For the text-containing cell, return its midpoint in [X, Y] coordinate format. 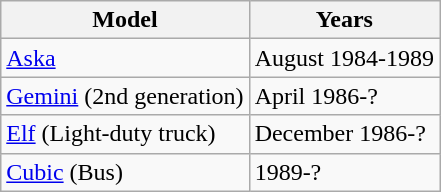
Cubic (Bus) [125, 172]
April 1986-? [344, 96]
Gemini (2nd generation) [125, 96]
1989-? [344, 172]
Elf (Light-duty truck) [125, 134]
Model [125, 20]
Aska [125, 58]
December 1986-? [344, 134]
Years [344, 20]
August 1984-1989 [344, 58]
